For the text-containing cell, return its midpoint in (X, Y) coordinate format. 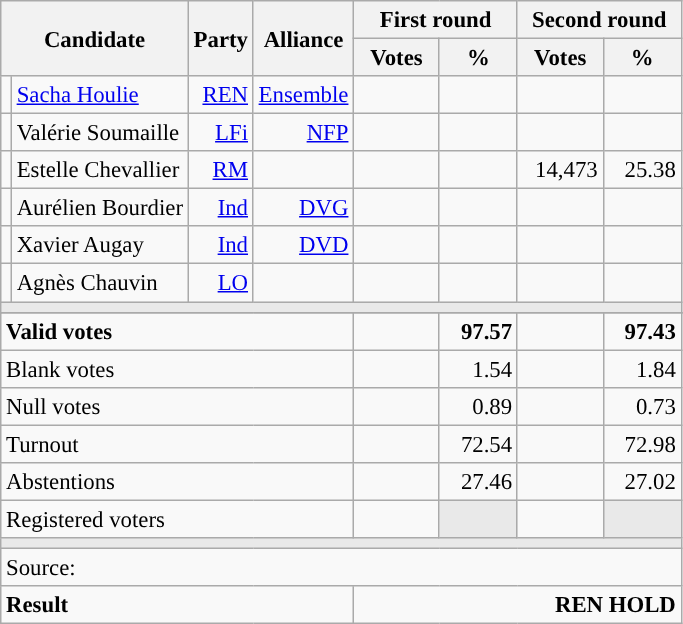
Valérie Soumaille (100, 133)
Agnès Chauvin (100, 283)
Xavier Augay (100, 245)
14,473 (560, 170)
72.98 (642, 444)
0.89 (478, 406)
DVD (303, 245)
Second round (599, 20)
Abstentions (178, 482)
Valid votes (178, 331)
1.84 (642, 369)
Blank votes (178, 369)
Alliance (303, 38)
RM (220, 170)
27.46 (478, 482)
97.57 (478, 331)
NFP (303, 133)
LFi (220, 133)
Sacha Houlie (100, 95)
27.02 (642, 482)
REN HOLD (518, 605)
Party (220, 38)
LO (220, 283)
Estelle Chevallier (100, 170)
25.38 (642, 170)
Aurélien Bourdier (100, 208)
Candidate (95, 38)
1.54 (478, 369)
0.73 (642, 406)
Result (178, 605)
DVG (303, 208)
Source: (341, 567)
72.54 (478, 444)
REN (220, 95)
First round (436, 20)
Registered voters (178, 519)
Turnout (178, 444)
Ensemble (303, 95)
Null votes (178, 406)
97.43 (642, 331)
